Identify which cell holds the provided text, then report its [x, y] central coordinate. 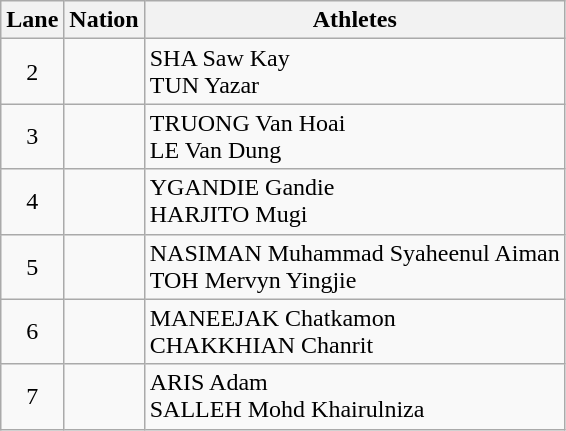
7 [32, 396]
4 [32, 202]
NASIMAN Muhammad Syaheenul Aiman TOH Mervyn Yingjie [354, 266]
5 [32, 266]
MANEEJAK Chatkamon CHAKKHIAN Chanrit [354, 332]
2 [32, 72]
TRUONG Van Hoai LE Van Dung [354, 136]
SHA Saw Kay TUN Yazar [354, 72]
Athletes [354, 20]
6 [32, 332]
Nation [104, 20]
ARIS Adam SALLEH Mohd Khairulniza [354, 396]
YGANDIE Gandie HARJITO Mugi [354, 202]
3 [32, 136]
Lane [32, 20]
